Pinpoint the cell where the given text exists, returning its (X, Y) midpoint coordinate. 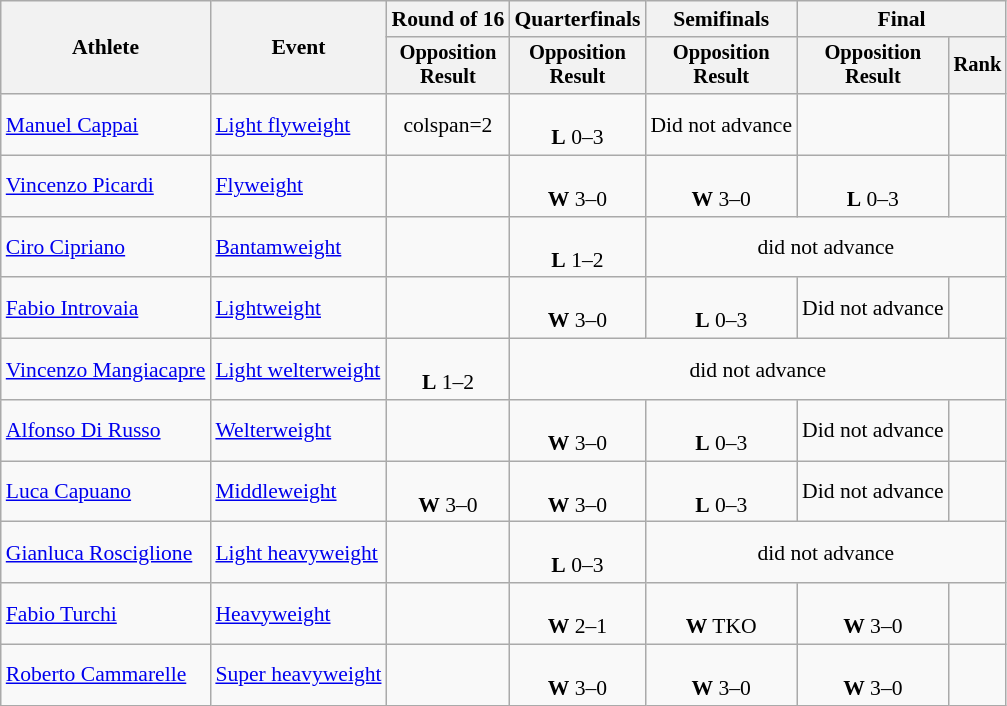
Flyweight (298, 186)
Gianluca Rosciglione (106, 552)
Bantamweight (298, 248)
colspan=2 (448, 124)
Ciro Cipriano (106, 248)
Fabio Introvaia (106, 308)
Luca Capuano (106, 492)
Heavyweight (298, 614)
Vincenzo Picardi (106, 186)
Light flyweight (298, 124)
Lightweight (298, 308)
Welterweight (298, 430)
Vincenzo Mangiacapre (106, 370)
Athlete (106, 48)
Quarterfinals (577, 19)
W TKO (721, 614)
Light heavyweight (298, 552)
Rank (978, 66)
Middleweight (298, 492)
W 2–1 (577, 614)
Event (298, 48)
Light welterweight (298, 370)
Manuel Cappai (106, 124)
Alfonso Di Russo (106, 430)
Round of 16 (448, 19)
Fabio Turchi (106, 614)
Semifinals (721, 19)
Super heavyweight (298, 676)
Roberto Cammarelle (106, 676)
Final (902, 19)
